Find where the given text appears and provide that cell's center as [x, y] coordinate. 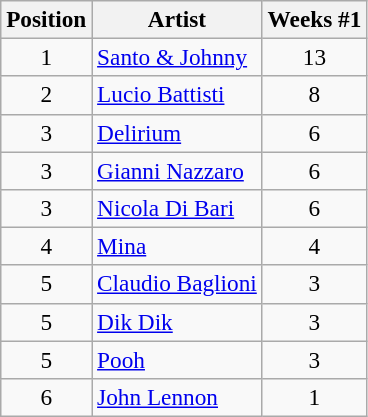
Position [46, 19]
Artist [177, 19]
Gianni Nazzaro [177, 170]
John Lennon [177, 397]
Nicola Di Bari [177, 208]
2 [46, 95]
Claudio Baglioni [177, 284]
Weeks #1 [314, 19]
Pooh [177, 359]
Santo & Johnny [177, 57]
Dik Dik [177, 322]
Mina [177, 246]
Lucio Battisti [177, 95]
13 [314, 57]
Delirium [177, 133]
8 [314, 95]
